Extract the (x, y) coordinate from the center of the cell holding the provided text.  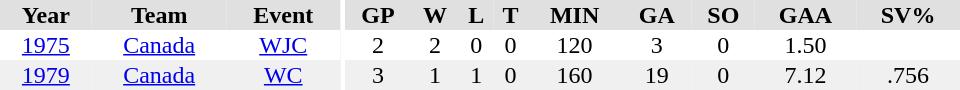
MIN (575, 15)
Year (46, 15)
GP (378, 15)
WC (284, 75)
1.50 (806, 45)
SV% (908, 15)
120 (575, 45)
1979 (46, 75)
160 (575, 75)
7.12 (806, 75)
1975 (46, 45)
Team (160, 15)
Event (284, 15)
T (510, 15)
W (436, 15)
19 (657, 75)
L (476, 15)
SO (724, 15)
.756 (908, 75)
GAA (806, 15)
WJC (284, 45)
GA (657, 15)
